Search for the cell housing the specified text and yield its (x, y) center coordinate. 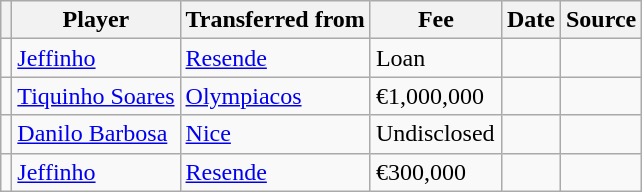
Nice (275, 134)
Fee (436, 20)
Olympiacos (275, 96)
Source (600, 20)
Tiquinho Soares (96, 96)
Danilo Barbosa (96, 134)
Undisclosed (436, 134)
Date (530, 20)
Transferred from (275, 20)
€300,000 (436, 172)
€1,000,000 (436, 96)
Loan (436, 58)
Player (96, 20)
